Output the [X, Y] coordinate of the center of the cell containing the given text.  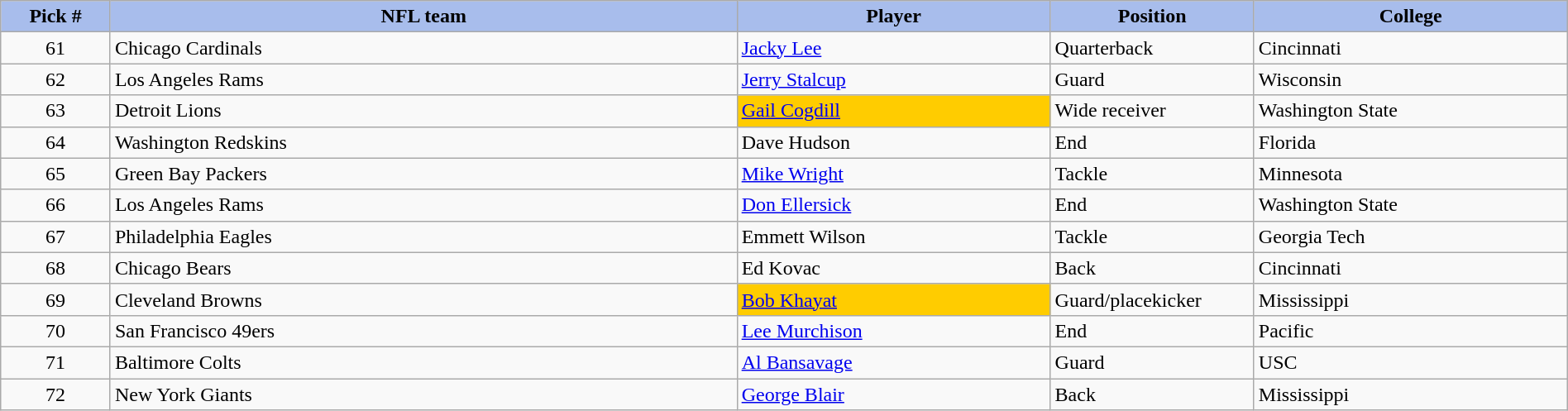
Quarterback [1152, 48]
Player [893, 17]
George Blair [893, 394]
Lee Murchison [893, 331]
61 [56, 48]
Minnesota [1411, 174]
New York Giants [423, 394]
Green Bay Packers [423, 174]
62 [56, 79]
Jerry Stalcup [893, 79]
63 [56, 111]
Guard/placekicker [1152, 299]
Chicago Bears [423, 268]
Al Bansavage [893, 362]
69 [56, 299]
Gail Cogdill [893, 111]
Philadelphia Eagles [423, 237]
66 [56, 205]
Florida [1411, 142]
Bob Khayat [893, 299]
65 [56, 174]
Chicago Cardinals [423, 48]
Jacky Lee [893, 48]
70 [56, 331]
Wisconsin [1411, 79]
College [1411, 17]
Wide receiver [1152, 111]
Pick # [56, 17]
68 [56, 268]
San Francisco 49ers [423, 331]
Don Ellersick [893, 205]
Baltimore Colts [423, 362]
Ed Kovac [893, 268]
Georgia Tech [1411, 237]
Pacific [1411, 331]
Mike Wright [893, 174]
Dave Hudson [893, 142]
72 [56, 394]
64 [56, 142]
USC [1411, 362]
Detroit Lions [423, 111]
Cleveland Browns [423, 299]
71 [56, 362]
NFL team [423, 17]
Washington Redskins [423, 142]
Position [1152, 17]
67 [56, 237]
Emmett Wilson [893, 237]
